Pinpoint the cell where the given text exists, returning its (X, Y) midpoint coordinate. 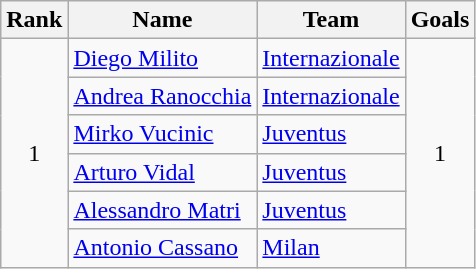
Antonio Cassano (162, 248)
Name (162, 20)
Arturo Vidal (162, 172)
Milan (331, 248)
Diego Milito (162, 58)
Rank (34, 20)
Goals (440, 20)
Mirko Vucinic (162, 134)
Team (331, 20)
Alessandro Matri (162, 210)
Andrea Ranocchia (162, 96)
